From the cell containing the given text, extract its center point as (x, y) coordinate. 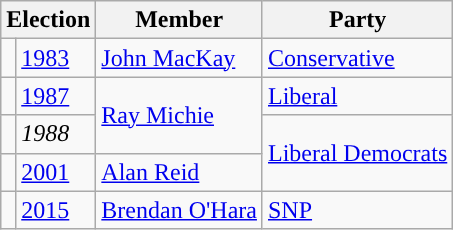
John MacKay (180, 58)
Conservative (357, 58)
Alan Reid (180, 172)
Ray Michie (180, 115)
Brendan O'Hara (180, 210)
Member (180, 20)
Election (48, 20)
2015 (56, 210)
1988 (56, 134)
1983 (56, 58)
Liberal (357, 96)
Party (357, 20)
1987 (56, 96)
2001 (56, 172)
Liberal Democrats (357, 153)
SNP (357, 210)
